Return the (x, y) coordinate for the center point of the cell that contains the specified text.  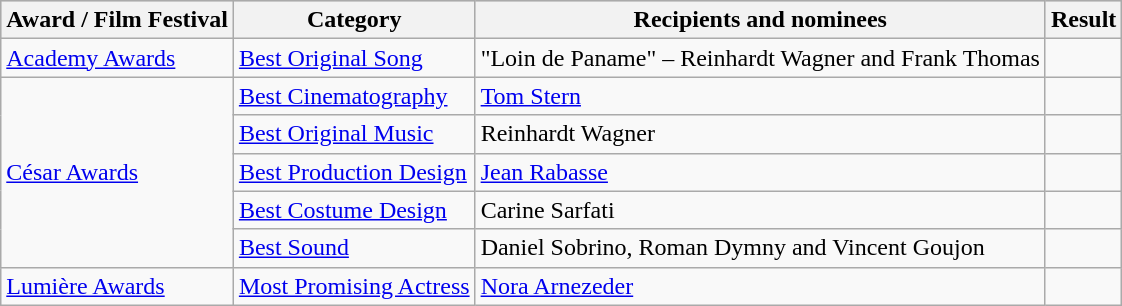
Reinhardt Wagner (760, 134)
Award / Film Festival (118, 20)
Best Cinematography (354, 96)
Carine Sarfati (760, 210)
Tom Stern (760, 96)
Best Sound (354, 248)
César Awards (118, 172)
Result (1083, 20)
Nora Arnezeder (760, 286)
Best Original Song (354, 58)
Best Costume Design (354, 210)
"Loin de Paname" – Reinhardt Wagner and Frank Thomas (760, 58)
Best Production Design (354, 172)
Jean Rabasse (760, 172)
Best Original Music (354, 134)
Academy Awards (118, 58)
Most Promising Actress (354, 286)
Lumière Awards (118, 286)
Daniel Sobrino, Roman Dymny and Vincent Goujon (760, 248)
Category (354, 20)
Recipients and nominees (760, 20)
